Detect which cell encompasses the target text, then output its (X, Y) center coordinate. 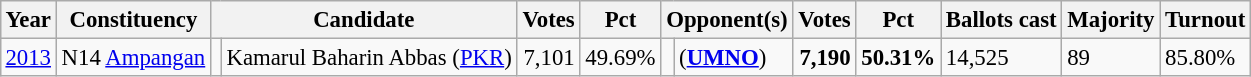
14,525 (1002, 57)
Opponent(s) (727, 20)
Candidate (364, 20)
Turnout (1206, 20)
(UMNO) (734, 57)
89 (1111, 57)
Majority (1111, 20)
50.31% (898, 57)
Kamarul Baharin Abbas (PKR) (369, 57)
N14 Ampangan (133, 57)
Ballots cast (1002, 20)
Constituency (133, 20)
7,190 (824, 57)
85.80% (1206, 57)
7,101 (548, 57)
2013 (28, 57)
Year (28, 20)
49.69% (620, 57)
